Output the (x, y) coordinate of the center of the cell containing the given text.  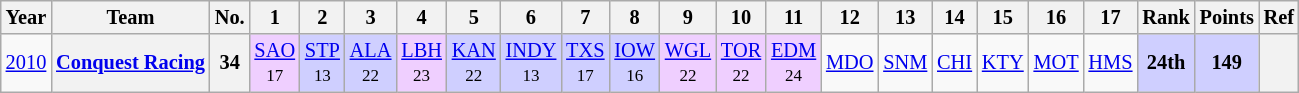
9 (688, 17)
34 (230, 63)
1 (275, 17)
5 (474, 17)
TXS17 (585, 63)
HMS (1111, 63)
Team (130, 17)
KAN22 (474, 63)
WGL22 (688, 63)
11 (794, 17)
No. (230, 17)
IOW16 (634, 63)
MOT (1056, 63)
6 (532, 17)
Ref (1279, 17)
2010 (26, 63)
24th (1166, 63)
7 (585, 17)
LBH23 (421, 63)
13 (905, 17)
Year (26, 17)
14 (954, 17)
Rank (1166, 17)
TOR22 (741, 63)
12 (850, 17)
CHI (954, 63)
STP13 (322, 63)
2 (322, 17)
KTY (1003, 63)
ALA22 (371, 63)
SAO17 (275, 63)
17 (1111, 17)
3 (371, 17)
SNM (905, 63)
Conquest Racing (130, 63)
16 (1056, 17)
Points (1227, 17)
10 (741, 17)
INDY13 (532, 63)
MDO (850, 63)
4 (421, 17)
8 (634, 17)
149 (1227, 63)
EDM24 (794, 63)
15 (1003, 17)
